From the cell containing the given text, extract its center point as [X, Y] coordinate. 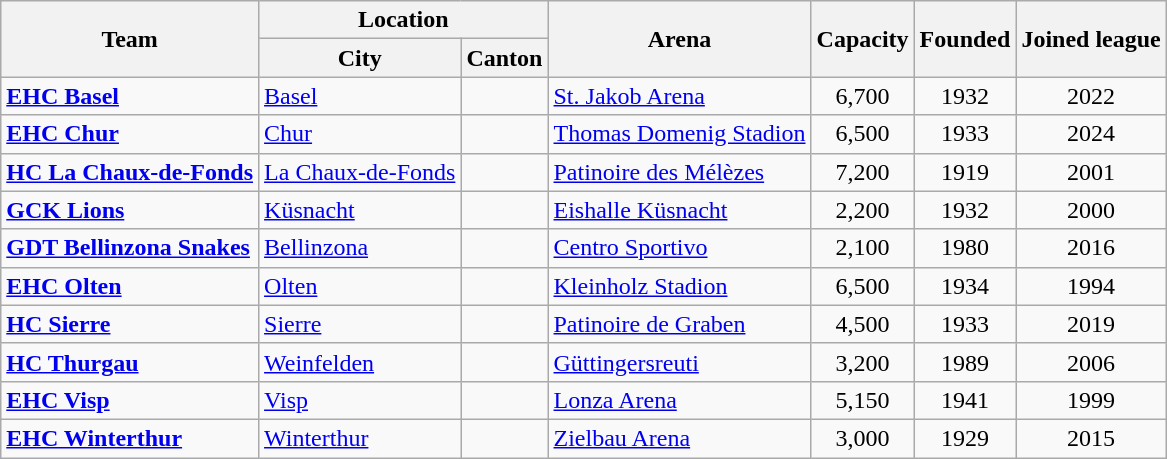
La Chaux-de-Fonds [360, 172]
Güttingersreuti [680, 362]
Kleinholz Stadion [680, 286]
Location [404, 20]
Founded [965, 39]
EHC Winterthur [130, 438]
2,200 [862, 210]
1934 [965, 286]
2,100 [862, 248]
2000 [1091, 210]
St. Jakob Arena [680, 96]
Arena [680, 39]
1980 [965, 248]
Eishalle Küsnacht [680, 210]
Sierre [360, 324]
Basel [360, 96]
Winterthur [360, 438]
1994 [1091, 286]
Team [130, 39]
Weinfelden [360, 362]
2024 [1091, 134]
City [360, 58]
Patinoire de Graben [680, 324]
2001 [1091, 172]
5,150 [862, 400]
Zielbau Arena [680, 438]
2019 [1091, 324]
Joined league [1091, 39]
1989 [965, 362]
EHC Olten [130, 286]
2015 [1091, 438]
2022 [1091, 96]
3,000 [862, 438]
EHC Visp [130, 400]
HC Thurgau [130, 362]
1919 [965, 172]
7,200 [862, 172]
Lonza Arena [680, 400]
2006 [1091, 362]
Visp [360, 400]
Bellinzona [360, 248]
Capacity [862, 39]
Patinoire des Mélèzes [680, 172]
1999 [1091, 400]
1929 [965, 438]
EHC Chur [130, 134]
Küsnacht [360, 210]
Centro Sportivo [680, 248]
GDT Bellinzona Snakes [130, 248]
2016 [1091, 248]
3,200 [862, 362]
Chur [360, 134]
HC La Chaux-de-Fonds [130, 172]
4,500 [862, 324]
HC Sierre [130, 324]
6,700 [862, 96]
EHC Basel [130, 96]
Thomas Domenig Stadion [680, 134]
Canton [504, 58]
Olten [360, 286]
1941 [965, 400]
GCK Lions [130, 210]
